Determine the (X, Y) coordinate at the center of the cell enclosing the given text.  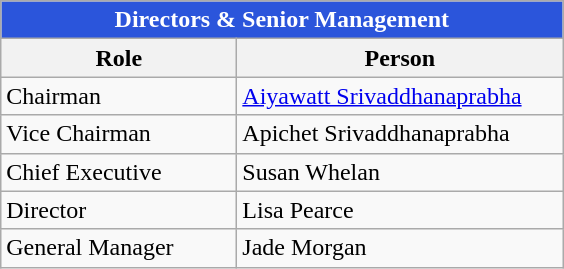
Susan Whelan (400, 172)
Vice Chairman (119, 134)
Director (119, 210)
Aiyawatt Srivaddhanaprabha (400, 96)
Lisa Pearce (400, 210)
Chairman (119, 96)
Directors & Senior Management (282, 20)
Role (119, 58)
Apichet Srivaddhanaprabha (400, 134)
Jade Morgan (400, 248)
Chief Executive (119, 172)
Person (400, 58)
General Manager (119, 248)
